From the cell containing the given text, extract its center point as [x, y] coordinate. 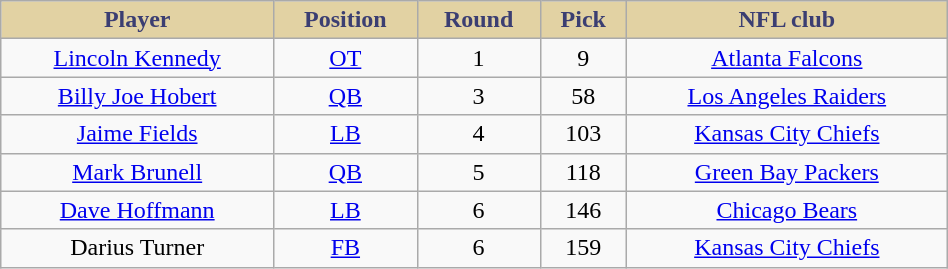
9 [583, 58]
58 [583, 96]
OT [346, 58]
Mark Brunell [138, 172]
Jaime Fields [138, 134]
118 [583, 172]
3 [478, 96]
4 [478, 134]
Chicago Bears [786, 210]
Atlanta Falcons [786, 58]
Los Angeles Raiders [786, 96]
Round [478, 20]
146 [583, 210]
159 [583, 248]
Darius Turner [138, 248]
Green Bay Packers [786, 172]
5 [478, 172]
Dave Hoffmann [138, 210]
1 [478, 58]
103 [583, 134]
Billy Joe Hobert [138, 96]
NFL club [786, 20]
Pick [583, 20]
Player [138, 20]
Lincoln Kennedy [138, 58]
Position [346, 20]
FB [346, 248]
